Output the [x, y] coordinate of the center of the cell containing the given text.  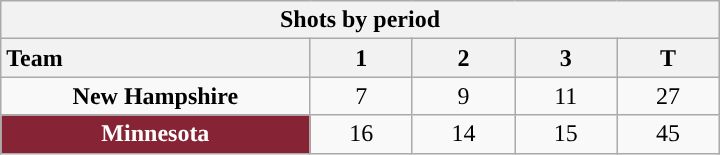
9 [463, 96]
27 [668, 96]
14 [463, 134]
Minnesota [156, 134]
T [668, 58]
16 [361, 134]
11 [566, 96]
1 [361, 58]
7 [361, 96]
Shots by period [360, 20]
15 [566, 134]
Team [156, 58]
2 [463, 58]
New Hampshire [156, 96]
45 [668, 134]
3 [566, 58]
